Return [x, y] of the center of cell containing provided text 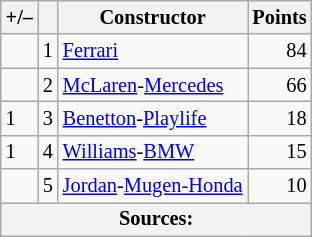
84 [280, 51]
5 [48, 186]
2 [48, 85]
10 [280, 186]
+/– [20, 17]
Sources: [156, 219]
18 [280, 118]
Constructor [153, 17]
Williams-BMW [153, 152]
4 [48, 152]
Ferrari [153, 51]
Points [280, 17]
3 [48, 118]
Jordan-Mugen-Honda [153, 186]
Benetton-Playlife [153, 118]
15 [280, 152]
66 [280, 85]
McLaren-Mercedes [153, 85]
